For the text-containing cell, return its midpoint in [x, y] coordinate format. 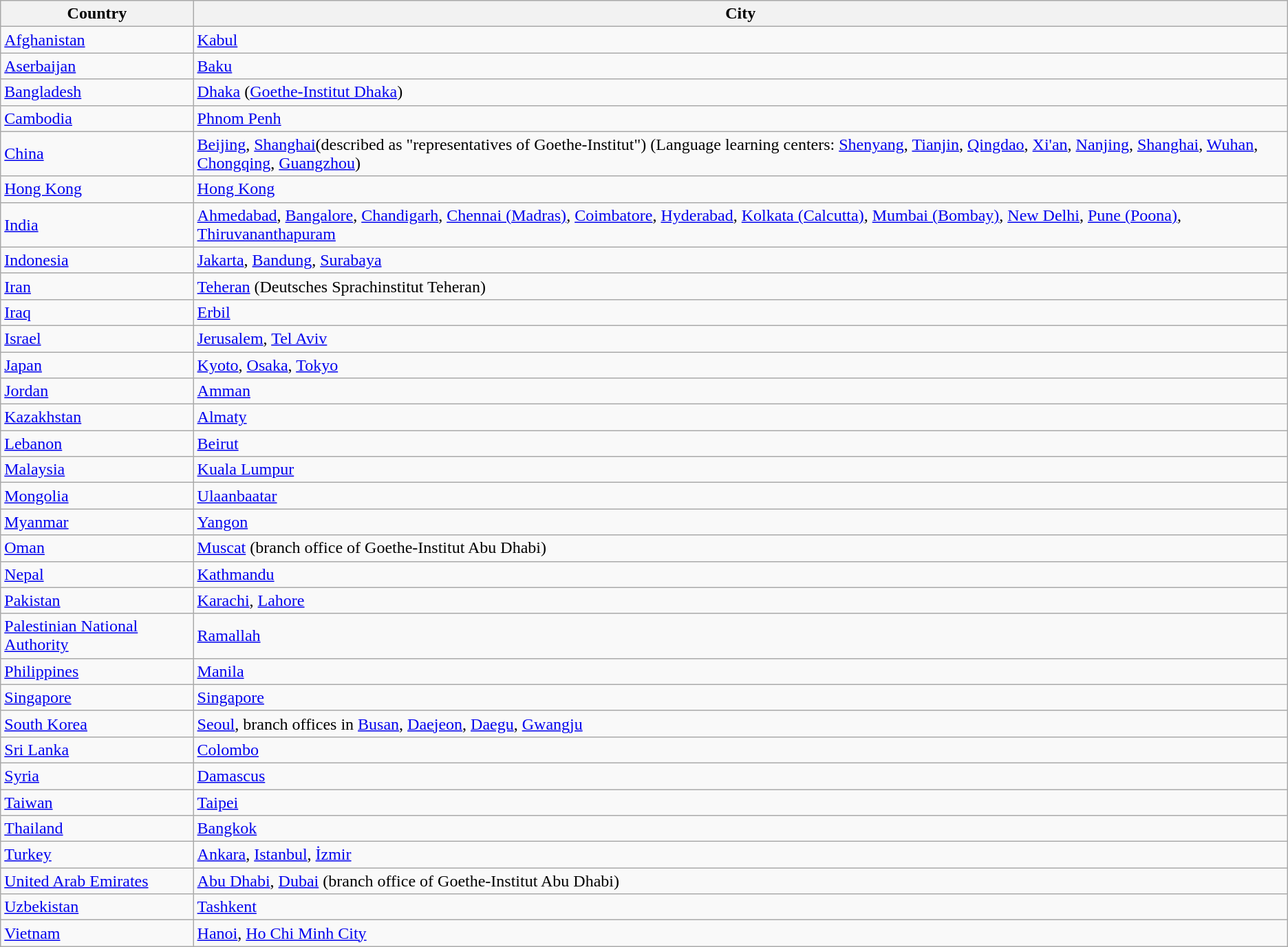
Kabul [740, 40]
Beirut [740, 444]
Jordan [97, 391]
Damascus [740, 776]
City [740, 14]
Abu Dhabi, Dubai (branch office of Goethe-Institut Abu Dhabi) [740, 881]
South Korea [97, 723]
Dhaka (Goethe-Institut Dhaka) [740, 92]
Ankara, Istanbul, İzmir [740, 855]
Malaysia [97, 470]
Myanmar [97, 522]
Seoul, branch offices in Busan, Daejeon, Daegu, Gwangju [740, 723]
Israel [97, 338]
Ulaanbaatar [740, 496]
Kathmandu [740, 574]
Bangladesh [97, 92]
Lebanon [97, 444]
Kuala Lumpur [740, 470]
Bangkok [740, 829]
Turkey [97, 855]
Colombo [740, 750]
Aserbaijan [97, 66]
Vietnam [97, 933]
Palestinian National Authority [97, 635]
Pakistan [97, 600]
Indonesia [97, 260]
Teheran (Deutsches Sprachinstitut Teheran) [740, 286]
United Arab Emirates [97, 881]
Cambodia [97, 118]
Taipei [740, 803]
Uzbekistan [97, 907]
Afghanistan [97, 40]
Jakarta, Bandung, Surabaya [740, 260]
Ramallah [740, 635]
Yangon [740, 522]
India [97, 224]
Country [97, 14]
Nepal [97, 574]
Kazakhstan [97, 417]
Manila [740, 671]
Almaty [740, 417]
Syria [97, 776]
Japan [97, 365]
Phnom Penh [740, 118]
Thailand [97, 829]
Hanoi, Ho Chi Minh City [740, 933]
Kyoto, Osaka, Tokyo [740, 365]
China [97, 154]
Erbil [740, 312]
Oman [97, 548]
Iran [97, 286]
Philippines [97, 671]
Iraq [97, 312]
Muscat (branch office of Goethe-Institut Abu Dhabi) [740, 548]
Tashkent [740, 907]
Karachi, Lahore [740, 600]
Sri Lanka [97, 750]
Amman [740, 391]
Mongolia [97, 496]
Taiwan [97, 803]
Jerusalem, Tel Aviv [740, 338]
Baku [740, 66]
